Scan for the cell matching the given text and deliver its (x, y) coordinate at center. 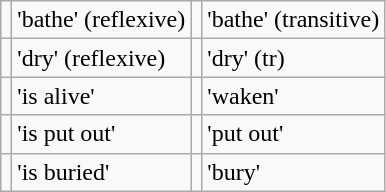
'is buried' (102, 172)
'bathe' (transitive) (294, 20)
'dry' (reflexive) (102, 58)
'bathe' (reflexive) (102, 20)
'dry' (tr) (294, 58)
'is put out' (102, 134)
'waken' (294, 96)
'is alive' (102, 96)
'bury' (294, 172)
'put out' (294, 134)
